Provide the (x, y) coordinate of the cell's center where the given text is located.  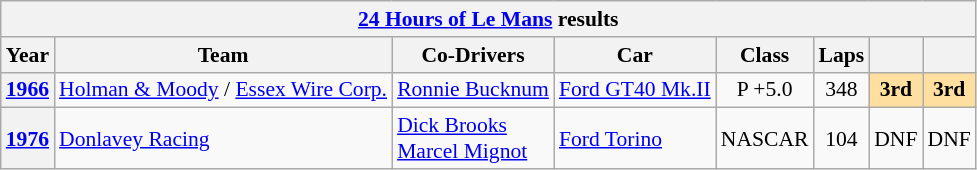
Ford Torino (635, 138)
P +5.0 (765, 90)
24 Hours of Le Mans results (488, 19)
Car (635, 55)
Holman & Moody / Essex Wire Corp. (223, 90)
NASCAR (765, 138)
348 (841, 90)
Co-Drivers (473, 55)
Laps (841, 55)
Dick Brooks Marcel Mignot (473, 138)
1976 (28, 138)
Donlavey Racing (223, 138)
Ford GT40 Mk.II (635, 90)
Ronnie Bucknum (473, 90)
Class (765, 55)
104 (841, 138)
Team (223, 55)
Year (28, 55)
1966 (28, 90)
